For the text-containing cell, return its midpoint in (X, Y) coordinate format. 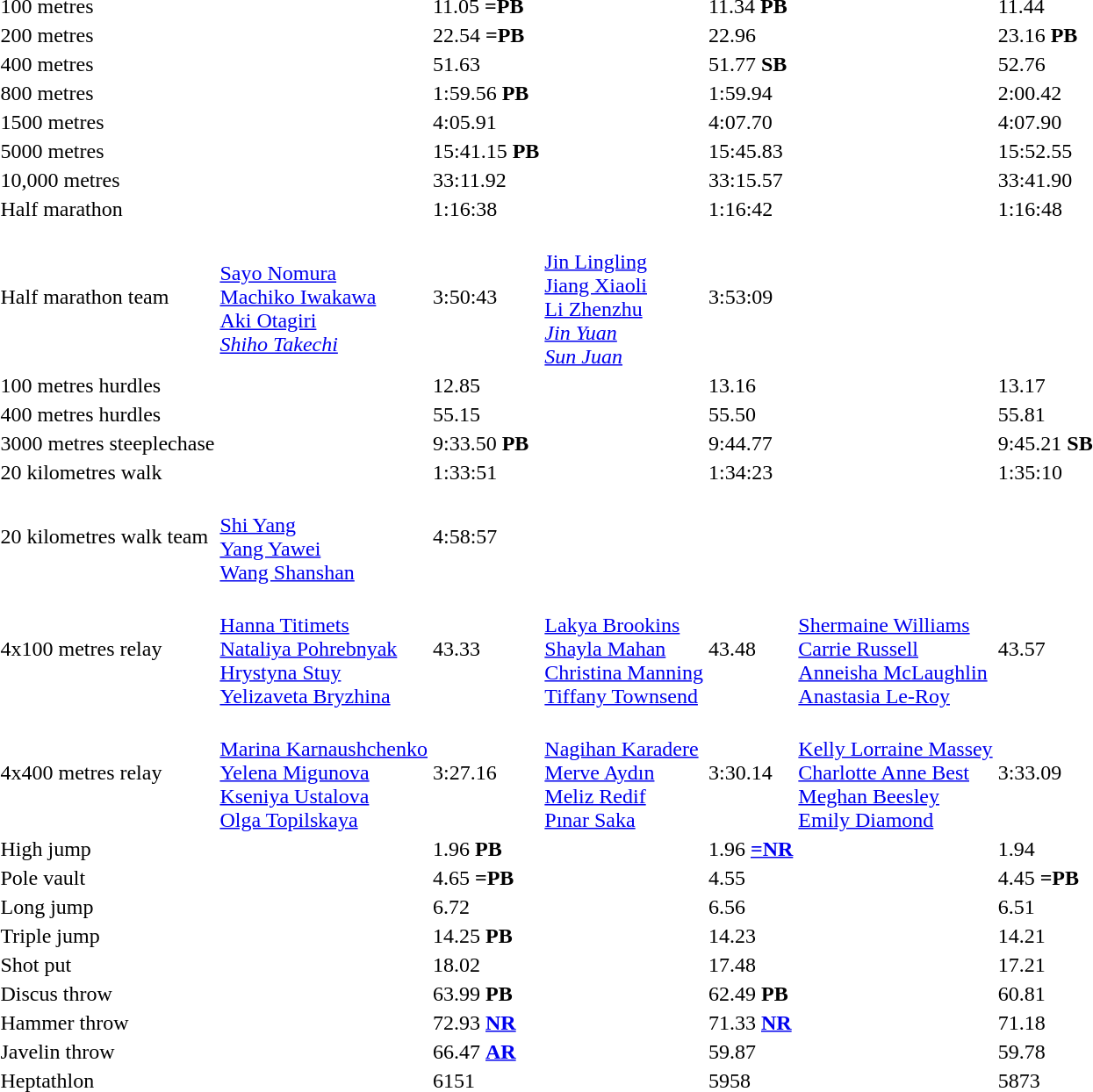
Jin Lingling Jiang XiaoliLi ZhenzhuJin YuanSun Juan (624, 297)
33:15.57 (751, 180)
59.87 (751, 1052)
4.65 =PB (485, 878)
18.02 (485, 965)
Sayo Nomura Machiko IwakawaAki OtagiriShiho Takechi (324, 297)
9:33.50 PB (485, 443)
62.49 PB (751, 994)
55.50 (751, 414)
15:41.15 PB (485, 151)
Nagihan Karadere Merve AydınMeliz RedifPınar Saka (624, 772)
17.48 (751, 965)
63.99 PB (485, 994)
1:33:51 (485, 472)
Kelly Lorraine Massey Charlotte Anne BestMeghan BeesleyEmily Diamond (895, 772)
Shi Yang Yang YaweiWang Shanshan (324, 537)
33:11.92 (485, 180)
Lakya Brookins Shayla MahanChristina ManningTiffany Townsend (624, 649)
6.72 (485, 907)
Hanna Titimets Nataliya PohrebnyakHrystyna StuyYelizaveta Bryzhina (324, 649)
4:07.70 (751, 122)
6.56 (751, 907)
66.47 AR (485, 1052)
43.33 (485, 649)
1:59.94 (751, 93)
22.96 (751, 35)
3:30.14 (751, 772)
22.54 =PB (485, 35)
71.33 NR (751, 1023)
1:16:38 (485, 209)
9:44.77 (751, 443)
4:58:57 (485, 537)
13.16 (751, 385)
55.15 (485, 414)
Marina Karnaushchenko Yelena MigunovaKseniya UstalovaOlga Topilskaya (324, 772)
14.23 (751, 936)
3:27.16 (485, 772)
72.93 NR (485, 1023)
1.96 =NR (751, 849)
3:53:09 (751, 297)
14.25 PB (485, 936)
1:16:42 (751, 209)
1:59.56 PB (485, 93)
51.63 (485, 64)
3:50:43 (485, 297)
1.96 PB (485, 849)
15:45.83 (751, 151)
4.55 (751, 878)
51.77 SB (751, 64)
12.85 (485, 385)
43.48 (751, 649)
1:34:23 (751, 472)
4:05.91 (485, 122)
Shermaine Williams Carrie RussellAnneisha McLaughlinAnastasia Le-Roy (895, 649)
